Pinpoint the cell where the given text exists, returning its (X, Y) midpoint coordinate. 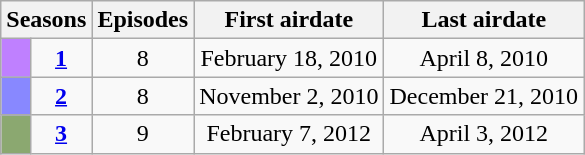
April 8, 2010 (484, 58)
2 (61, 96)
December 21, 2010 (484, 96)
Episodes (143, 20)
3 (61, 134)
1 (61, 58)
9 (143, 134)
April 3, 2012 (484, 134)
Seasons (46, 20)
First airdate (289, 20)
Last airdate (484, 20)
February 18, 2010 (289, 58)
November 2, 2010 (289, 96)
February 7, 2012 (289, 134)
